For the text-containing cell, return its midpoint in [X, Y] coordinate format. 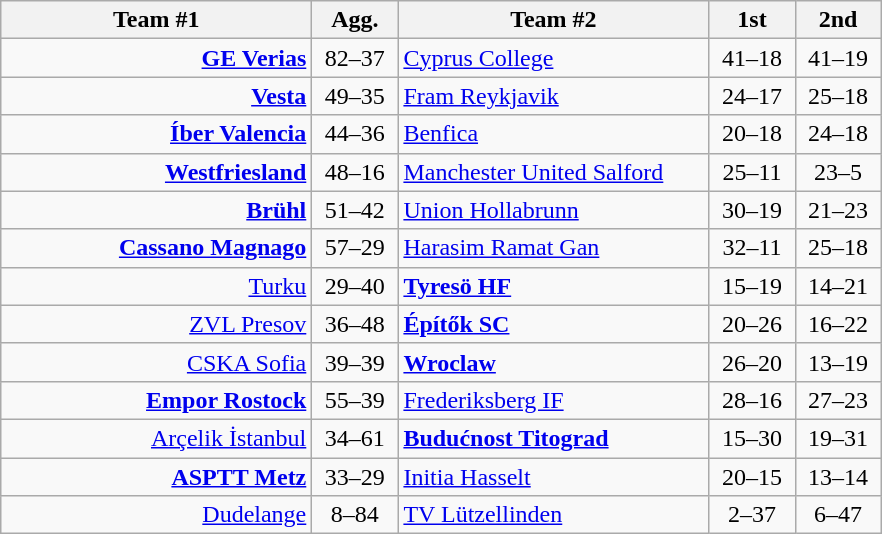
44–36 [355, 134]
Budućnost Titograd [554, 438]
Építők SC [554, 324]
Tyresö HF [554, 286]
57–29 [355, 248]
Cyprus College [554, 58]
1st [752, 20]
Frederiksberg IF [554, 400]
2–37 [752, 515]
27–23 [838, 400]
Union Hollabrunn [554, 210]
15–30 [752, 438]
34–61 [355, 438]
49–35 [355, 96]
41–18 [752, 58]
Brühl [156, 210]
15–19 [752, 286]
Dudelange [156, 515]
Fram Reykjavik [554, 96]
24–17 [752, 96]
20–26 [752, 324]
29–40 [355, 286]
Benfica [554, 134]
20–15 [752, 477]
19–31 [838, 438]
26–20 [752, 362]
24–18 [838, 134]
8–84 [355, 515]
Empor Rostock [156, 400]
ASPTT Metz [156, 477]
Team #2 [554, 20]
GE Verias [156, 58]
23–5 [838, 172]
36–48 [355, 324]
Agg. [355, 20]
ZVL Presov [156, 324]
Turku [156, 286]
28–16 [752, 400]
55–39 [355, 400]
Vesta [156, 96]
Arçelik İstanbul [156, 438]
82–37 [355, 58]
16–22 [838, 324]
13–14 [838, 477]
25–11 [752, 172]
Westfriesland [156, 172]
Manchester United Salford [554, 172]
48–16 [355, 172]
Wroclaw [554, 362]
33–29 [355, 477]
39–39 [355, 362]
13–19 [838, 362]
14–21 [838, 286]
CSKA Sofia [156, 362]
Harasim Ramat Gan [554, 248]
TV Lützellinden [554, 515]
21–23 [838, 210]
6–47 [838, 515]
Initia Hasselt [554, 477]
Cassano Magnago [156, 248]
32–11 [752, 248]
41–19 [838, 58]
Team #1 [156, 20]
20–18 [752, 134]
30–19 [752, 210]
2nd [838, 20]
Íber Valencia [156, 134]
51–42 [355, 210]
